Detect which cell encompasses the target text, then output its [X, Y] center coordinate. 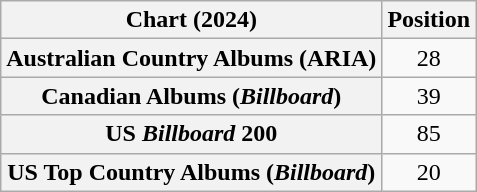
28 [429, 58]
Canadian Albums (Billboard) [192, 96]
Chart (2024) [192, 20]
39 [429, 96]
85 [429, 134]
US Top Country Albums (Billboard) [192, 172]
US Billboard 200 [192, 134]
Australian Country Albums (ARIA) [192, 58]
Position [429, 20]
20 [429, 172]
